Identify which cell holds the provided text, then report its (x, y) central coordinate. 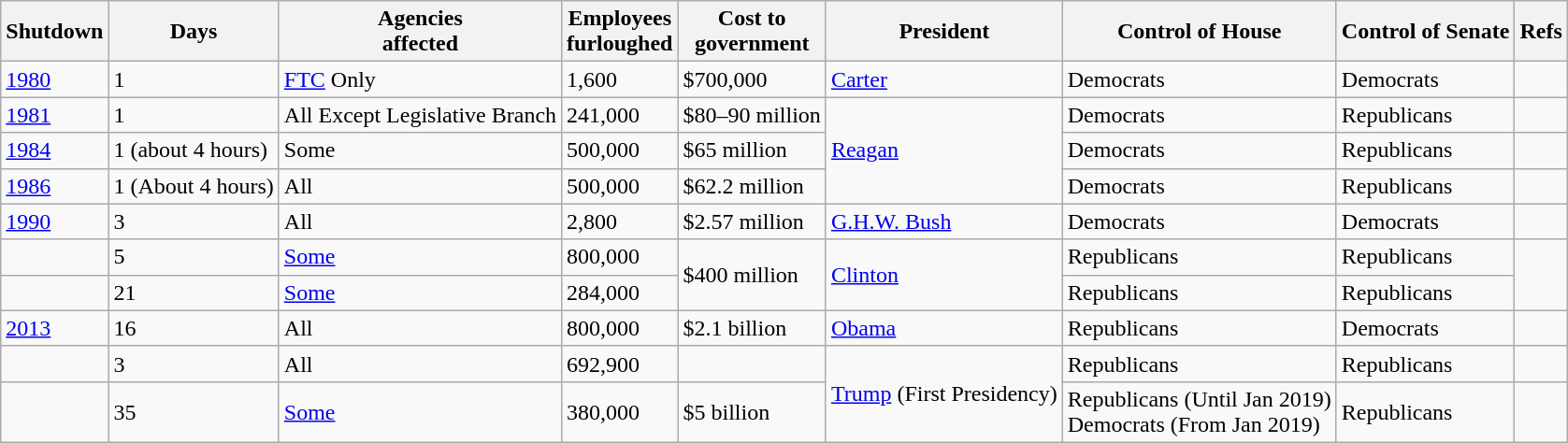
21 (194, 293)
692,900 (620, 364)
Days (194, 32)
Agenciesaffected (420, 32)
1,600 (620, 79)
1990 (54, 221)
$5 billion (752, 411)
1981 (54, 115)
1980 (54, 79)
$2.1 billion (752, 328)
2013 (54, 328)
Employeesfurloughed (620, 32)
President (944, 32)
Reagan (944, 150)
$2.57 million (752, 221)
35 (194, 411)
$80–90 million (752, 115)
1 (about 4 hours) (194, 150)
380,000 (620, 411)
$400 million (752, 275)
G.H.W. Bush (944, 221)
1 (About 4 hours) (194, 186)
Clinton (944, 275)
241,000 (620, 115)
$65 million (752, 150)
$62.2 million (752, 186)
Cost togovernment (752, 32)
Obama (944, 328)
Carter (944, 79)
Control of Senate (1425, 32)
All Except Legislative Branch (420, 115)
284,000 (620, 293)
FTC Only (420, 79)
$700,000 (752, 79)
Shutdown (54, 32)
Republicans (Until Jan 2019)Democrats (From Jan 2019) (1199, 411)
Trump (First Presidency) (944, 394)
1986 (54, 186)
1984 (54, 150)
5 (194, 257)
2,800 (620, 221)
Control of House (1199, 32)
16 (194, 328)
Refs (1541, 32)
